Determine the [X, Y] coordinate at the center of the cell enclosing the given text.  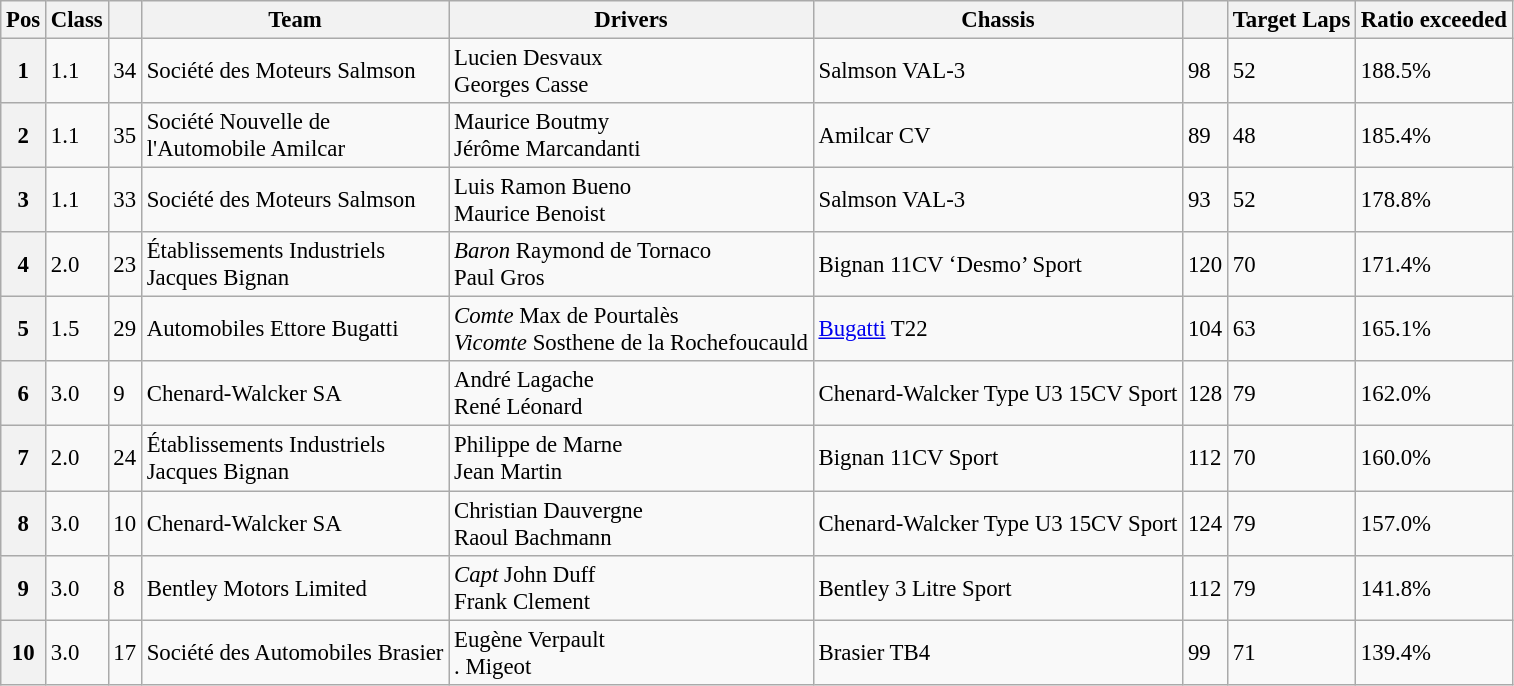
Philippe de Marne Jean Martin [631, 458]
5 [24, 330]
185.4% [1434, 136]
Automobiles Ettore Bugatti [294, 330]
104 [1206, 330]
63 [1291, 330]
23 [124, 264]
Bugatti T22 [998, 330]
Amilcar CV [998, 136]
124 [1206, 524]
160.0% [1434, 458]
33 [124, 200]
98 [1206, 72]
Chassis [998, 20]
Maurice Boutmy Jérôme Marcandanti [631, 136]
34 [124, 72]
4 [24, 264]
Class [78, 20]
29 [124, 330]
17 [124, 652]
7 [24, 458]
Ratio exceeded [1434, 20]
Eugène Verpault . Migeot [631, 652]
120 [1206, 264]
Bignan 11CV Sport [998, 458]
3 [24, 200]
48 [1291, 136]
71 [1291, 652]
178.8% [1434, 200]
Christian Dauvergne Raoul Bachmann [631, 524]
139.4% [1434, 652]
Société Nouvelle de l'Automobile Amilcar [294, 136]
Team [294, 20]
Bentley 3 Litre Sport [998, 588]
Bentley Motors Limited [294, 588]
Drivers [631, 20]
Baron Raymond de Tornaco Paul Gros [631, 264]
Pos [24, 20]
24 [124, 458]
Brasier TB4 [998, 652]
André Lagache René Léonard [631, 394]
89 [1206, 136]
99 [1206, 652]
6 [24, 394]
1 [24, 72]
2 [24, 136]
162.0% [1434, 394]
Comte Max de Pourtalès Vicomte Sosthene de la Rochefoucauld [631, 330]
Lucien Desvaux Georges Casse [631, 72]
1.5 [78, 330]
Luis Ramon Bueno Maurice Benoist [631, 200]
93 [1206, 200]
141.8% [1434, 588]
128 [1206, 394]
188.5% [1434, 72]
Capt John Duff Frank Clement [631, 588]
157.0% [1434, 524]
165.1% [1434, 330]
Target Laps [1291, 20]
35 [124, 136]
171.4% [1434, 264]
Société des Automobiles Brasier [294, 652]
Bignan 11CV ‘Desmo’ Sport [998, 264]
